Return [X, Y] of the center of cell containing provided text 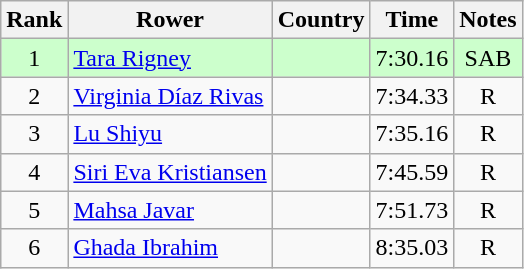
8:35.03 [412, 248]
3 [34, 134]
7:35.16 [412, 134]
Siri Eva Kristiansen [170, 172]
Virginia Díaz Rivas [170, 96]
5 [34, 210]
Lu Shiyu [170, 134]
6 [34, 248]
Country [321, 20]
7:45.59 [412, 172]
2 [34, 96]
Rower [170, 20]
4 [34, 172]
Ghada Ibrahim [170, 248]
Notes [488, 20]
Time [412, 20]
7:34.33 [412, 96]
1 [34, 58]
Rank [34, 20]
7:30.16 [412, 58]
Mahsa Javar [170, 210]
Tara Rigney [170, 58]
SAB [488, 58]
7:51.73 [412, 210]
